Detect which cell encompasses the target text, then output its (X, Y) center coordinate. 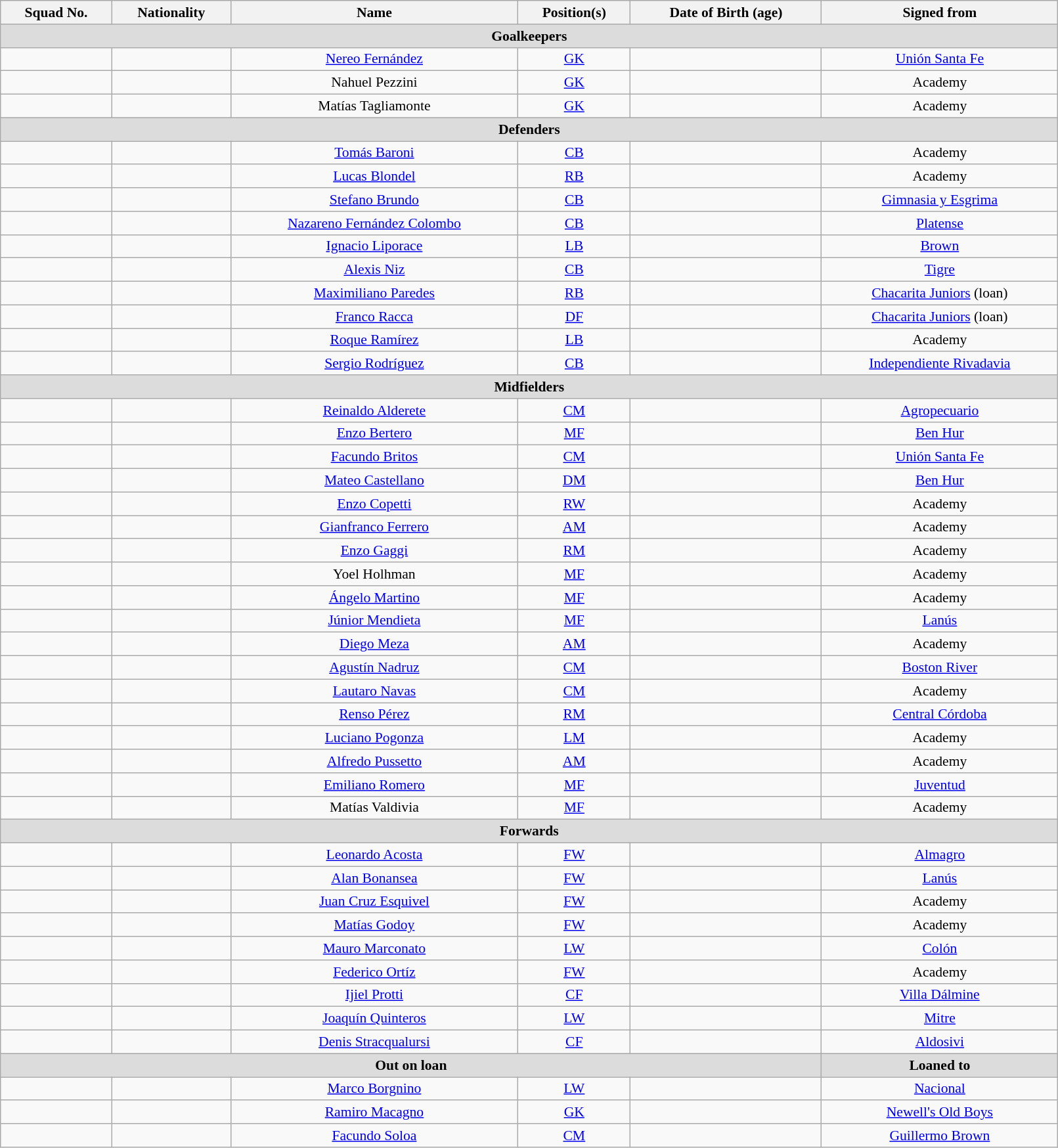
Alexis Niz (374, 270)
Midfielders (529, 387)
Boston River (940, 668)
Joaquín Quinteros (374, 1019)
Ijiel Protti (374, 995)
Marco Borgnino (374, 1089)
Alan Bonansea (374, 878)
Almagro (940, 855)
RW (574, 504)
Stefano Brundo (374, 200)
Aldosivi (940, 1042)
Tigre (940, 270)
Lucas Blondel (374, 177)
Independiente Rivadavia (940, 364)
Sergio Rodríguez (374, 364)
Mateo Castellano (374, 481)
Denis Stracqualursi (374, 1042)
Juan Cruz Esquivel (374, 902)
DF (574, 317)
Roque Ramírez (374, 340)
Ángelo Martino (374, 598)
Diego Meza (374, 644)
Yoel Holhman (374, 574)
Juventud (940, 785)
Central Córdoba (940, 715)
Maximiliano Paredes (374, 294)
Guillermo Brown (940, 1136)
Newell's Old Boys (940, 1113)
Platense (940, 223)
Alfredo Pussetto (374, 761)
Facundo Soloa (374, 1136)
Name (374, 12)
Reinaldo Alderete (374, 410)
Gimnasia y Esgrima (940, 200)
Nahuel Pezzini (374, 83)
Out on loan (411, 1065)
Gianfranco Ferrero (374, 527)
Ramiro Macagno (374, 1113)
Emiliano Romero (374, 785)
Signed from (940, 12)
Date of Birth (age) (726, 12)
Luciano Pogonza (374, 738)
Loaned to (940, 1065)
Brown (940, 246)
Tomás Baroni (374, 153)
Lautaro Navas (374, 691)
Goalkeepers (529, 36)
Ignacio Liporace (374, 246)
Agustín Nadruz (374, 668)
Matías Tagliamonte (374, 106)
Squad No. (56, 12)
Matías Valdivia (374, 808)
Leonardo Acosta (374, 855)
Federico Ortíz (374, 972)
Nacional (940, 1089)
Villa Dálmine (940, 995)
DM (574, 481)
Matías Godoy (374, 925)
Agropecuario (940, 410)
Enzo Copetti (374, 504)
Defenders (529, 129)
Position(s) (574, 12)
Mauro Marconato (374, 948)
Nazareno Fernández Colombo (374, 223)
Forwards (529, 831)
Nationality (171, 12)
Renso Pérez (374, 715)
Franco Racca (374, 317)
Enzo Gaggi (374, 551)
LM (574, 738)
Nereo Fernández (374, 59)
Colón (940, 948)
Enzo Bertero (374, 433)
Facundo Britos (374, 457)
Mitre (940, 1019)
Júnior Mendieta (374, 621)
